Return [x, y] of the center of cell containing provided text 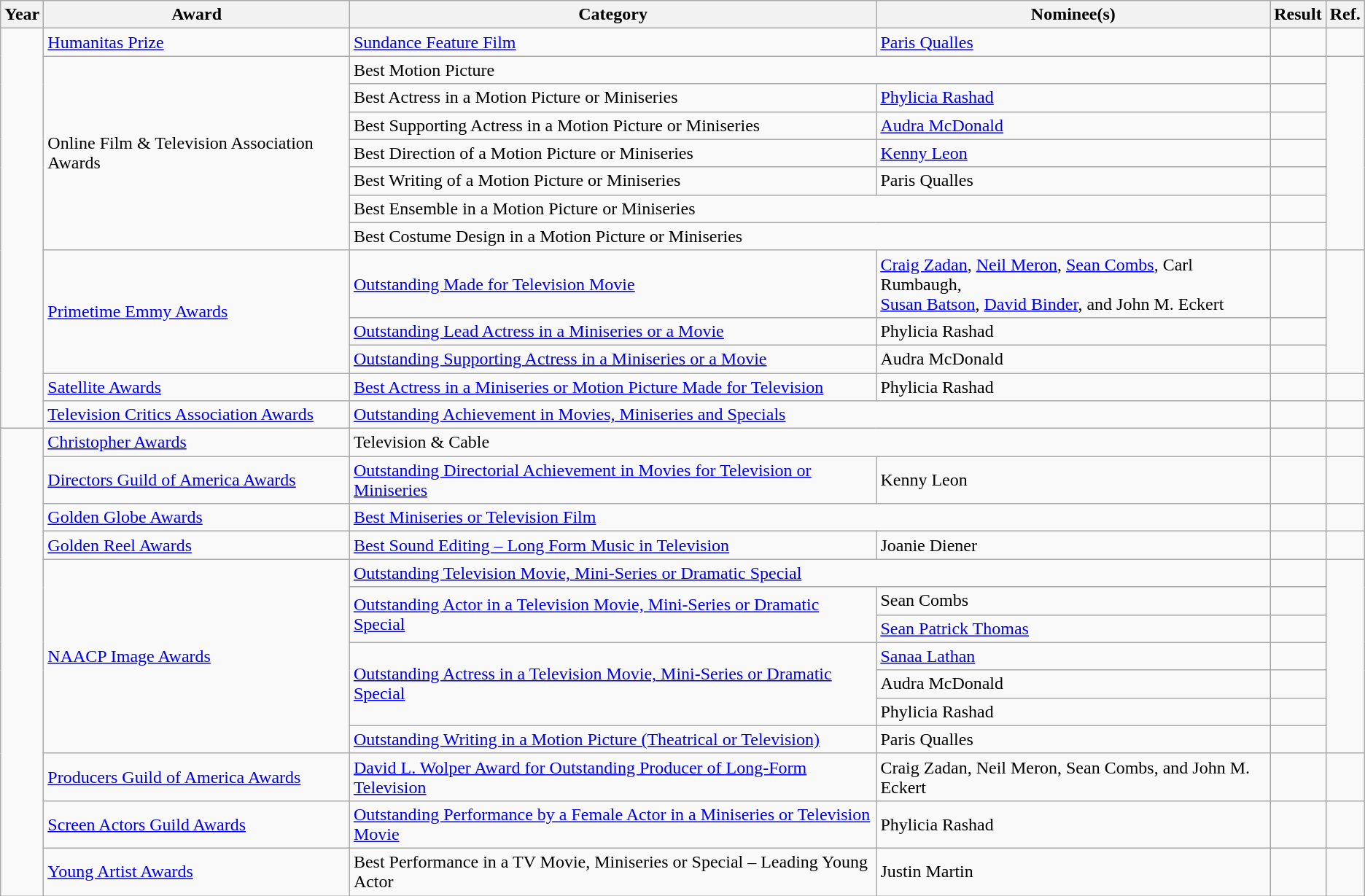
Result [1298, 15]
Outstanding Performance by a Female Actor in a Miniseries or Television Movie [612, 824]
Humanitas Prize [197, 42]
Category [612, 15]
Craig Zadan, Neil Meron, Sean Combs, and John M. Eckert [1073, 777]
Television & Cable [809, 443]
Golden Globe Awards [197, 518]
Outstanding Achievement in Movies, Miniseries and Specials [809, 415]
Best Actress in a Miniseries or Motion Picture Made for Television [612, 387]
Directors Guild of America Awards [197, 480]
Online Film & Television Association Awards [197, 153]
Best Supporting Actress in a Motion Picture or Miniseries [612, 125]
Best Writing of a Motion Picture or Miniseries [612, 181]
Year [22, 15]
Ref. [1345, 15]
Producers Guild of America Awards [197, 777]
Television Critics Association Awards [197, 415]
Best Direction of a Motion Picture or Miniseries [612, 153]
NAACP Image Awards [197, 656]
Christopher Awards [197, 443]
Award [197, 15]
Outstanding Writing in a Motion Picture (Theatrical or Television) [612, 739]
Outstanding Supporting Actress in a Miniseries or a Movie [612, 359]
Sanaa Lathan [1073, 656]
Sundance Feature Film [612, 42]
Outstanding Actress in a Television Movie, Mini-Series or Dramatic Special [612, 684]
Best Sound Editing – Long Form Music in Television [612, 545]
Justin Martin [1073, 872]
Outstanding Directorial Achievement in Movies for Television or Miniseries [612, 480]
Best Motion Picture [809, 70]
Sean Patrick Thomas [1073, 628]
Sean Combs [1073, 601]
Primetime Emmy Awards [197, 311]
Best Performance in a TV Movie, Miniseries or Special – Leading Young Actor [612, 872]
Joanie Diener [1073, 545]
Best Actress in a Motion Picture or Miniseries [612, 98]
Outstanding Television Movie, Mini-Series or Dramatic Special [809, 573]
David L. Wolper Award for Outstanding Producer of Long-Form Television [612, 777]
Outstanding Lead Actress in a Miniseries or a Movie [612, 331]
Outstanding Made for Television Movie [612, 284]
Best Costume Design in a Motion Picture or Miniseries [809, 236]
Young Artist Awards [197, 872]
Screen Actors Guild Awards [197, 824]
Craig Zadan, Neil Meron, Sean Combs, Carl Rumbaugh, Susan Batson, David Binder, and John M. Eckert [1073, 284]
Nominee(s) [1073, 15]
Best Miniseries or Television Film [809, 518]
Best Ensemble in a Motion Picture or Miniseries [809, 209]
Satellite Awards [197, 387]
Golden Reel Awards [197, 545]
Outstanding Actor in a Television Movie, Mini-Series or Dramatic Special [612, 615]
